Detect which cell encompasses the target text, then output its (x, y) center coordinate. 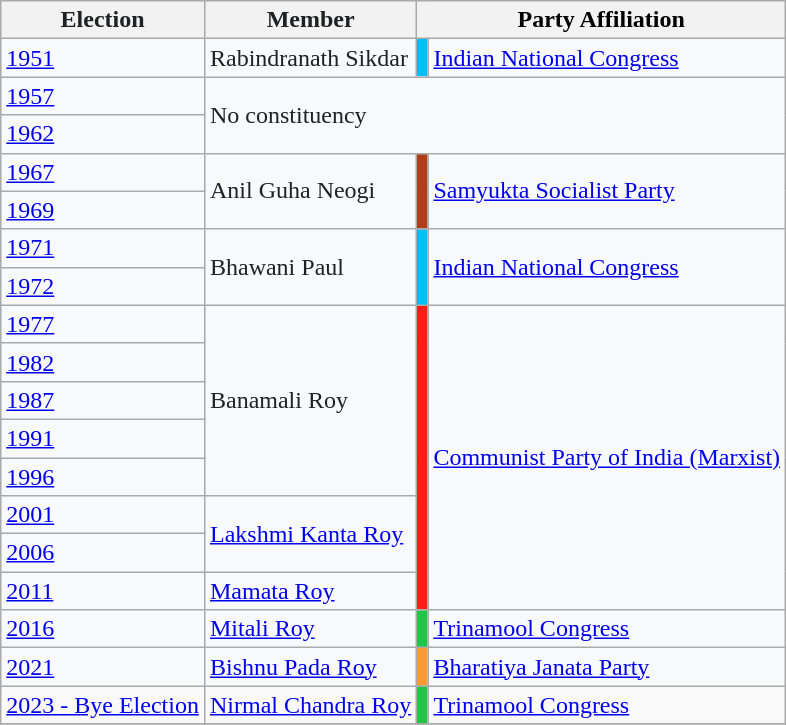
Communist Party of India (Marxist) (607, 457)
Samyukta Socialist Party (607, 191)
1969 (103, 210)
1972 (103, 286)
1982 (103, 362)
1957 (103, 96)
1987 (103, 400)
2023 - Bye Election (103, 705)
1951 (103, 58)
2016 (103, 629)
1991 (103, 438)
2011 (103, 591)
2021 (103, 667)
No constituency (494, 115)
Party Affiliation (602, 20)
Anil Guha Neogi (310, 191)
1971 (103, 248)
Nirmal Chandra Roy (310, 705)
1962 (103, 134)
1977 (103, 324)
Member (310, 20)
Banamali Roy (310, 400)
Election (103, 20)
2001 (103, 515)
Lakshmi Kanta Roy (310, 534)
Mitali Roy (310, 629)
1967 (103, 172)
Mamata Roy (310, 591)
1996 (103, 477)
Bharatiya Janata Party (607, 667)
Bhawani Paul (310, 267)
Bishnu Pada Roy (310, 667)
Rabindranath Sikdar (310, 58)
2006 (103, 553)
